Determine the [x, y] coordinate at the center of the cell enclosing the given text.  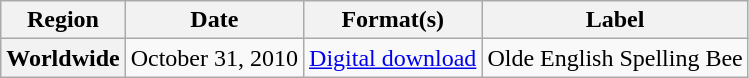
Region [63, 20]
Label [615, 20]
Olde English Spelling Bee [615, 58]
October 31, 2010 [214, 58]
Digital download [393, 58]
Date [214, 20]
Worldwide [63, 58]
Format(s) [393, 20]
